Provide the [X, Y] coordinate of the cell's center where the given text is located.  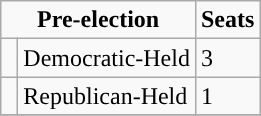
Democratic-Held [107, 58]
1 [227, 96]
Seats [227, 20]
Republican-Held [107, 96]
Pre-election [98, 20]
3 [227, 58]
